For the text-containing cell, return its midpoint in [X, Y] coordinate format. 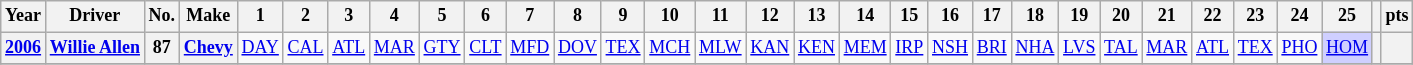
2 [306, 16]
12 [770, 16]
21 [1167, 16]
15 [910, 16]
pts [1397, 16]
Year [24, 16]
18 [1035, 16]
6 [486, 16]
Make [208, 16]
MEM [865, 48]
BRI [992, 48]
13 [817, 16]
NHA [1035, 48]
IRP [910, 48]
NSH [950, 48]
24 [1300, 16]
No. [162, 16]
3 [349, 16]
5 [442, 16]
10 [670, 16]
2006 [24, 48]
PHO [1300, 48]
Driver [94, 16]
CAL [306, 48]
KAN [770, 48]
87 [162, 48]
MFD [530, 48]
7 [530, 16]
14 [865, 16]
16 [950, 16]
DAY [260, 48]
MCH [670, 48]
Willie Allen [94, 48]
HOM [1348, 48]
22 [1213, 16]
11 [720, 16]
4 [395, 16]
1 [260, 16]
KEN [817, 48]
9 [623, 16]
20 [1121, 16]
DOV [578, 48]
GTY [442, 48]
CLT [486, 48]
17 [992, 16]
25 [1348, 16]
TAL [1121, 48]
Chevy [208, 48]
23 [1255, 16]
8 [578, 16]
MLW [720, 48]
LVS [1080, 48]
19 [1080, 16]
